For the text-containing cell, return its midpoint in [X, Y] coordinate format. 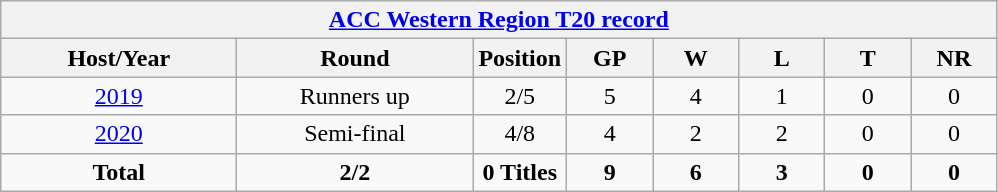
0 Titles [520, 172]
Runners up [355, 96]
Host/Year [119, 58]
L [782, 58]
9 [610, 172]
1 [782, 96]
2020 [119, 134]
3 [782, 172]
NR [954, 58]
Position [520, 58]
W [696, 58]
Total [119, 172]
2/2 [355, 172]
ACC Western Region T20 record [499, 20]
4/8 [520, 134]
Semi-final [355, 134]
GP [610, 58]
5 [610, 96]
T [868, 58]
2019 [119, 96]
2/5 [520, 96]
Round [355, 58]
6 [696, 172]
